Pinpoint the cell where the given text exists, returning its (X, Y) midpoint coordinate. 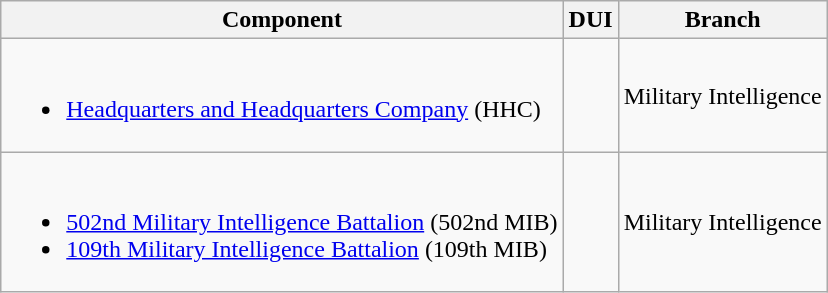
Branch (722, 20)
DUI (590, 20)
Headquarters and Headquarters Company (HHC) (282, 96)
502nd Military Intelligence Battalion (502nd MIB)109th Military Intelligence Battalion (109th MIB) (282, 222)
Component (282, 20)
